Provide the (X, Y) coordinate of the cell's center where the given text is located.  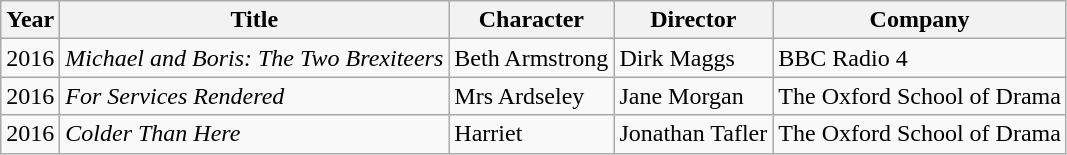
Director (694, 20)
Michael and Boris: The Two Brexiteers (254, 58)
Character (532, 20)
Colder Than Here (254, 134)
Jonathan Tafler (694, 134)
Jane Morgan (694, 96)
For Services Rendered (254, 96)
Company (920, 20)
Title (254, 20)
Harriet (532, 134)
Beth Armstrong (532, 58)
BBC Radio 4 (920, 58)
Year (30, 20)
Dirk Maggs (694, 58)
Mrs Ardseley (532, 96)
